Locate the cell with the specified text and output its [X, Y] center coordinate. 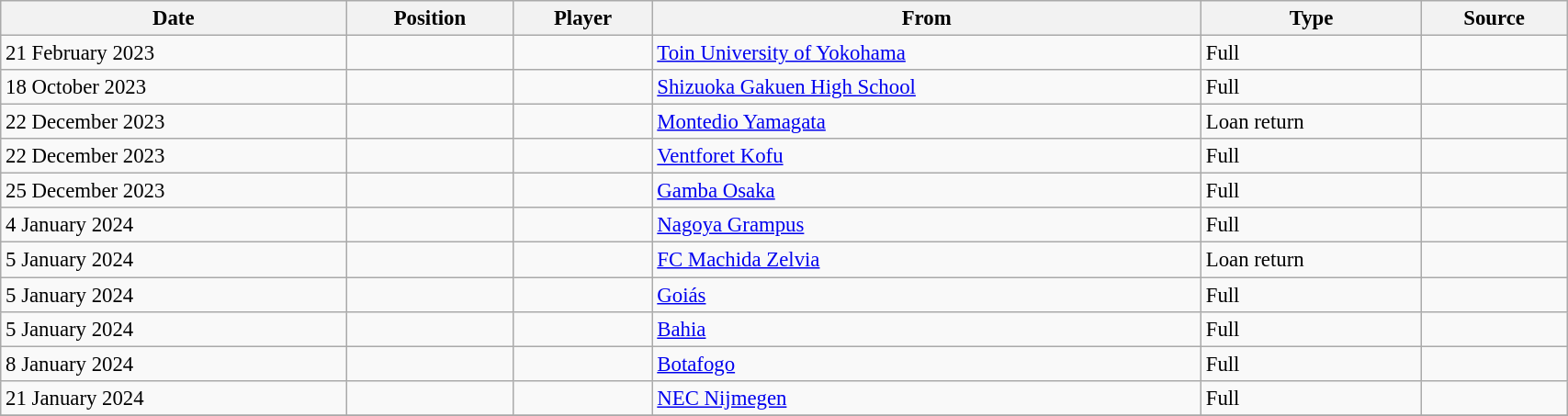
Shizuoka Gakuen High School [926, 87]
Ventforet Kofu [926, 156]
25 December 2023 [174, 191]
Toin University of Yokohama [926, 53]
NEC Nijmegen [926, 398]
From [926, 18]
Montedio Yamagata [926, 122]
Gamba Osaka [926, 191]
4 January 2024 [174, 225]
21 February 2023 [174, 53]
Date [174, 18]
21 January 2024 [174, 398]
8 January 2024 [174, 364]
Player [582, 18]
Position [430, 18]
18 October 2023 [174, 87]
Type [1311, 18]
Source [1495, 18]
Botafogo [926, 364]
Nagoya Grampus [926, 225]
Bahia [926, 329]
Goiás [926, 295]
FC Machida Zelvia [926, 260]
